Return (X, Y) of the center of cell containing provided text 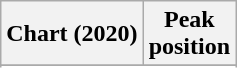
Peakposition (189, 34)
Chart (2020) (72, 34)
